Find where the given text appears and provide that cell's center as [X, Y] coordinate. 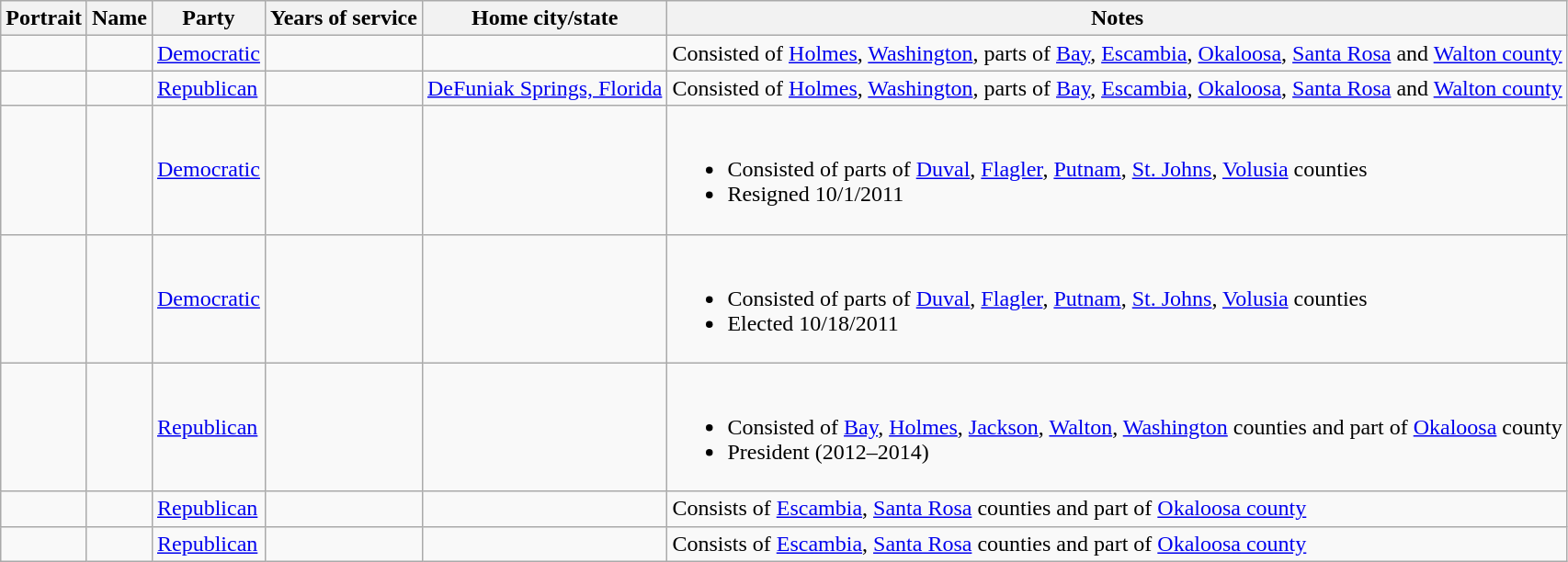
Home city/state [544, 18]
Consisted of Bay, Holmes, Jackson, Walton, Washington counties and part of Okaloosa countyPresident (2012–2014) [1118, 427]
Party [208, 18]
Consisted of parts of Duval, Flagler, Putnam, St. Johns, Volusia countiesResigned 10/1/2011 [1118, 170]
DeFuniak Springs, Florida [544, 88]
Years of service [344, 18]
Portrait [44, 18]
Consisted of parts of Duval, Flagler, Putnam, St. Johns, Volusia countiesElected 10/18/2011 [1118, 298]
Notes [1118, 18]
Name [119, 18]
